Search for the cell housing the specified text and yield its [X, Y] center coordinate. 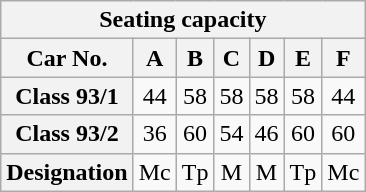
B [195, 58]
Class 93/2 [67, 134]
F [344, 58]
Class 93/1 [67, 96]
36 [154, 134]
Designation [67, 172]
E [303, 58]
C [232, 58]
46 [266, 134]
Seating capacity [183, 20]
54 [232, 134]
A [154, 58]
Car No. [67, 58]
D [266, 58]
